Pinpoint the cell where the given text exists, returning its [X, Y] midpoint coordinate. 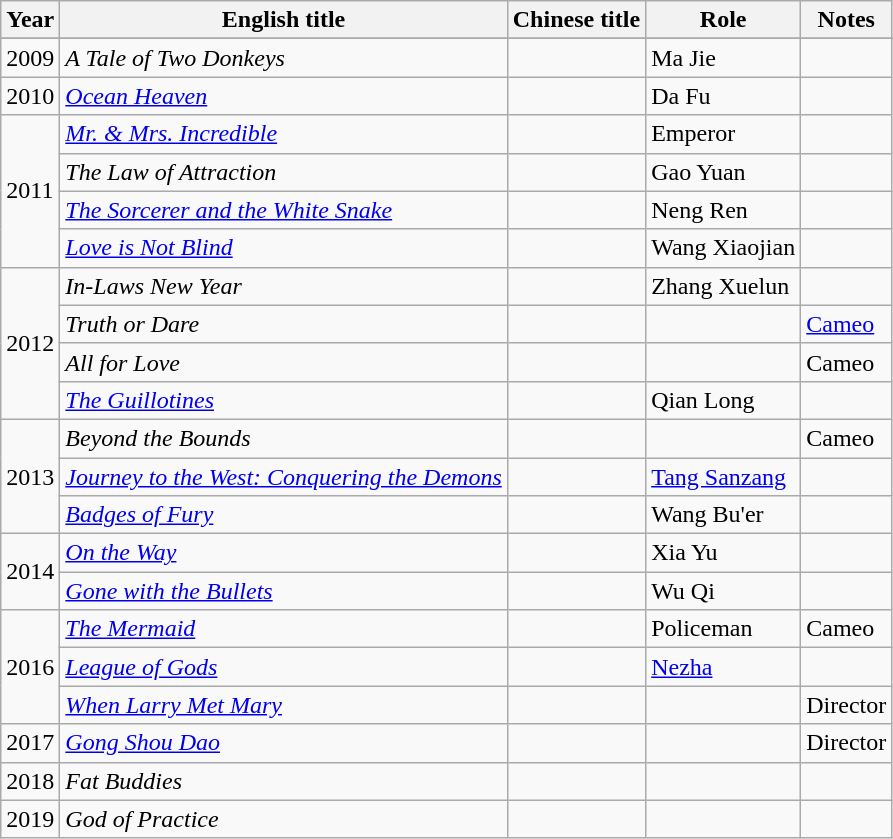
The Sorcerer and the White Snake [284, 210]
Chinese title [576, 20]
Wang Bu'er [724, 515]
Wu Qi [724, 591]
God of Practice [284, 819]
Fat Buddies [284, 781]
2018 [30, 781]
Journey to the West: Conquering the Demons [284, 477]
A Tale of Two Donkeys [284, 58]
2019 [30, 819]
Ocean Heaven [284, 96]
Love is Not Blind [284, 248]
League of Gods [284, 667]
The Guillotines [284, 400]
Qian Long [724, 400]
Gong Shou Dao [284, 743]
2014 [30, 572]
Beyond the Bounds [284, 438]
Ma Jie [724, 58]
2009 [30, 58]
Notes [846, 20]
Neng Ren [724, 210]
Policeman [724, 629]
2010 [30, 96]
Xia Yu [724, 553]
Mr. & Mrs. Incredible [284, 134]
2016 [30, 667]
2013 [30, 476]
When Larry Met Mary [284, 705]
The Law of Attraction [284, 172]
All for Love [284, 362]
On the Way [284, 553]
2011 [30, 191]
Zhang Xuelun [724, 286]
Badges of Fury [284, 515]
English title [284, 20]
Tang Sanzang [724, 477]
Role [724, 20]
Da Fu [724, 96]
Emperor [724, 134]
Nezha [724, 667]
In-Laws New Year [284, 286]
2012 [30, 343]
Wang Xiaojian [724, 248]
2017 [30, 743]
Gao Yuan [724, 172]
Year [30, 20]
Gone with the Bullets [284, 591]
The Mermaid [284, 629]
Truth or Dare [284, 324]
